Extract the (X, Y) coordinate from the center of the cell holding the provided text.  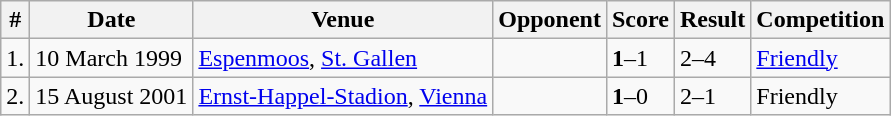
Competition (820, 20)
Result (712, 20)
1. (16, 58)
Date (112, 20)
15 August 2001 (112, 96)
1–1 (640, 58)
2–4 (712, 58)
Opponent (550, 20)
# (16, 20)
Ernst-Happel-Stadion, Vienna (343, 96)
10 March 1999 (112, 58)
2. (16, 96)
Score (640, 20)
1–0 (640, 96)
Venue (343, 20)
2–1 (712, 96)
Espenmoos, St. Gallen (343, 58)
